Identify which cell holds the provided text, then report its [X, Y] central coordinate. 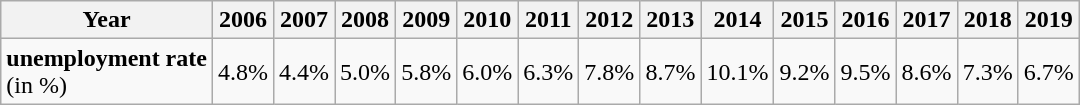
2015 [804, 20]
9.2% [804, 72]
10.1% [738, 72]
Year [107, 20]
9.5% [866, 72]
2007 [304, 20]
unemployment rate(in %) [107, 72]
2008 [366, 20]
8.6% [926, 72]
2006 [242, 20]
6.7% [1048, 72]
2017 [926, 20]
5.8% [426, 72]
6.3% [548, 72]
7.3% [988, 72]
4.8% [242, 72]
6.0% [488, 72]
2013 [670, 20]
2019 [1048, 20]
2009 [426, 20]
7.8% [610, 72]
2010 [488, 20]
8.7% [670, 72]
2011 [548, 20]
2014 [738, 20]
2018 [988, 20]
4.4% [304, 72]
2016 [866, 20]
2012 [610, 20]
5.0% [366, 72]
